Determine the (x, y) coordinate at the center of the cell enclosing the given text.  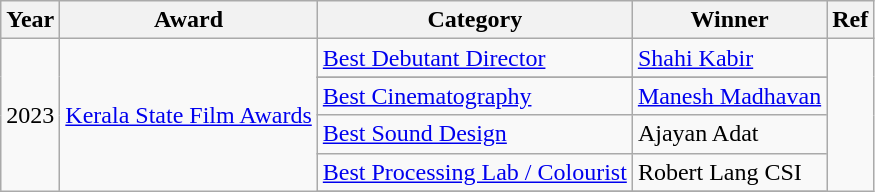
Best Processing Lab / Colourist (474, 172)
Best Sound Design (474, 134)
2023 (30, 115)
Winner (729, 20)
Year (30, 20)
Ref (850, 20)
Manesh Madhavan (729, 96)
Shahi Kabir (729, 58)
Kerala State Film Awards (188, 115)
Best Debutant Director (474, 58)
Category (474, 20)
Best Cinematography (474, 96)
Robert Lang CSI (729, 172)
Ajayan Adat (729, 134)
Award (188, 20)
